Scan for the cell matching the given text and deliver its (x, y) coordinate at center. 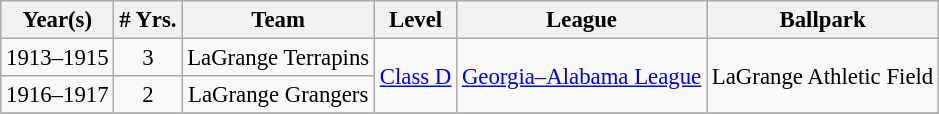
LaGrange Grangers (278, 95)
Team (278, 20)
Year(s) (58, 20)
2 (148, 95)
LaGrange Athletic Field (823, 76)
1913–1915 (58, 58)
League (582, 20)
Georgia–Alabama League (582, 76)
1916–1917 (58, 95)
Ballpark (823, 20)
3 (148, 58)
Level (415, 20)
LaGrange Terrapins (278, 58)
# Yrs. (148, 20)
Class D (415, 76)
